Locate the cell with the specified text and output its [x, y] center coordinate. 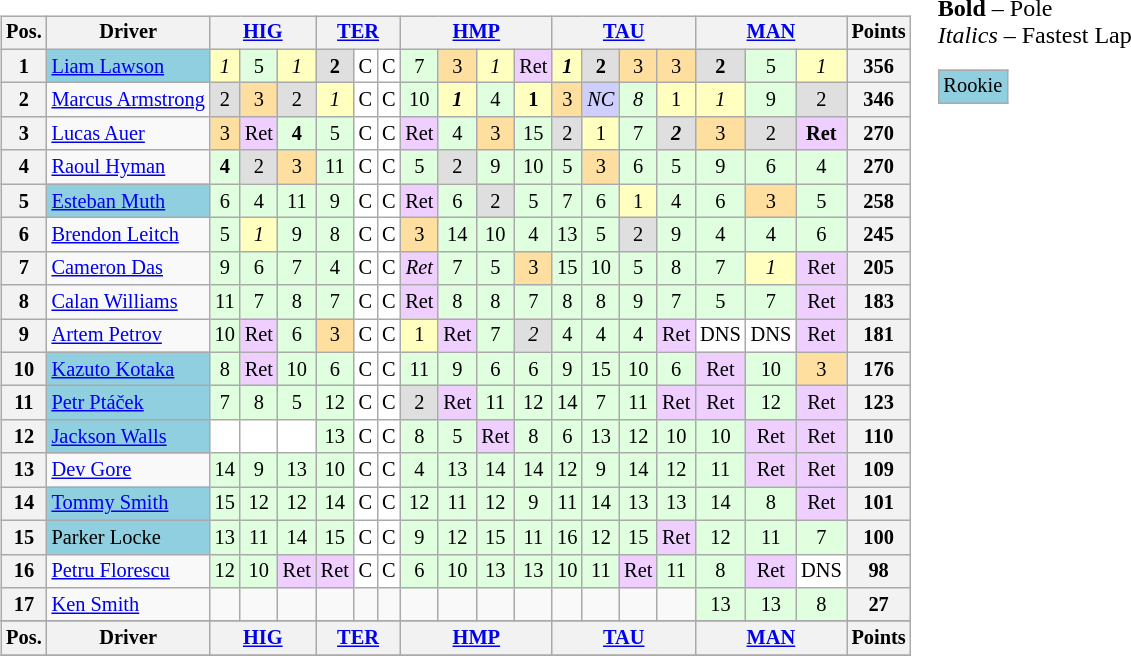
Parker Locke [128, 537]
183 [879, 302]
Calan Williams [128, 302]
98 [879, 571]
101 [879, 504]
Liam Lawson [128, 66]
Marcus Armstrong [128, 100]
Kazuto Kotaka [128, 369]
205 [879, 268]
27 [879, 605]
176 [879, 369]
258 [879, 201]
Esteban Muth [128, 201]
356 [879, 66]
Tommy Smith [128, 504]
Cameron Das [128, 268]
245 [879, 235]
123 [879, 403]
346 [879, 100]
Brendon Leitch [128, 235]
Rookie [974, 87]
Ken Smith [128, 605]
100 [879, 537]
NC [600, 100]
181 [879, 336]
Petr Ptáček [128, 403]
Dev Gore [128, 470]
109 [879, 470]
Jackson Walls [128, 437]
Raoul Hyman [128, 167]
Petru Florescu [128, 571]
Artem Petrov [128, 336]
Lucas Auer [128, 134]
110 [879, 437]
17 [24, 605]
